Pinpoint the cell where the given text exists, returning its (x, y) midpoint coordinate. 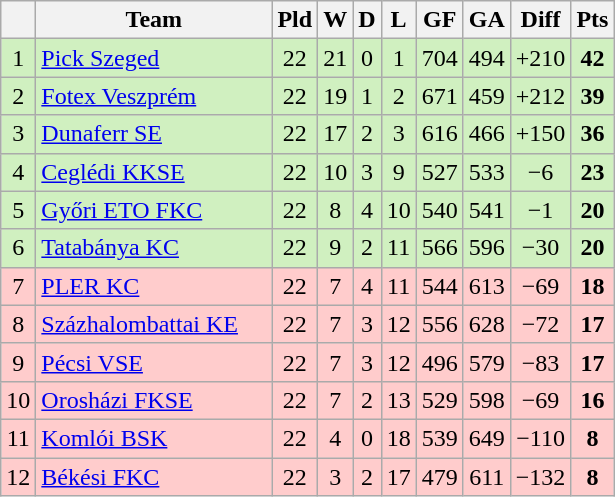
540 (440, 210)
W (336, 20)
−72 (540, 324)
556 (440, 324)
6 (18, 248)
628 (486, 324)
Dunaferr SE (154, 134)
544 (440, 286)
−132 (540, 477)
16 (592, 400)
496 (440, 362)
616 (440, 134)
533 (486, 172)
L (398, 20)
Orosházi FKSE (154, 400)
579 (486, 362)
GF (440, 20)
PLER KC (154, 286)
Pts (592, 20)
598 (486, 400)
Győri ETO FKC (154, 210)
−83 (540, 362)
494 (486, 58)
704 (440, 58)
13 (398, 400)
+150 (540, 134)
613 (486, 286)
23 (592, 172)
+212 (540, 96)
541 (486, 210)
539 (440, 438)
466 (486, 134)
Pécsi VSE (154, 362)
459 (486, 96)
596 (486, 248)
529 (440, 400)
39 (592, 96)
671 (440, 96)
Pld (295, 20)
Tatabánya KC (154, 248)
21 (336, 58)
649 (486, 438)
Százhalombattai KE (154, 324)
527 (440, 172)
−6 (540, 172)
Fotex Veszprém (154, 96)
Komlói BSK (154, 438)
Team (154, 20)
−30 (540, 248)
+210 (540, 58)
−1 (540, 210)
Békési FKC (154, 477)
36 (592, 134)
Diff (540, 20)
566 (440, 248)
479 (440, 477)
D (367, 20)
GA (486, 20)
−110 (540, 438)
19 (336, 96)
42 (592, 58)
611 (486, 477)
Pick Szeged (154, 58)
5 (18, 210)
Ceglédi KKSE (154, 172)
